Extract the (x, y) coordinate from the center of the cell holding the provided text.  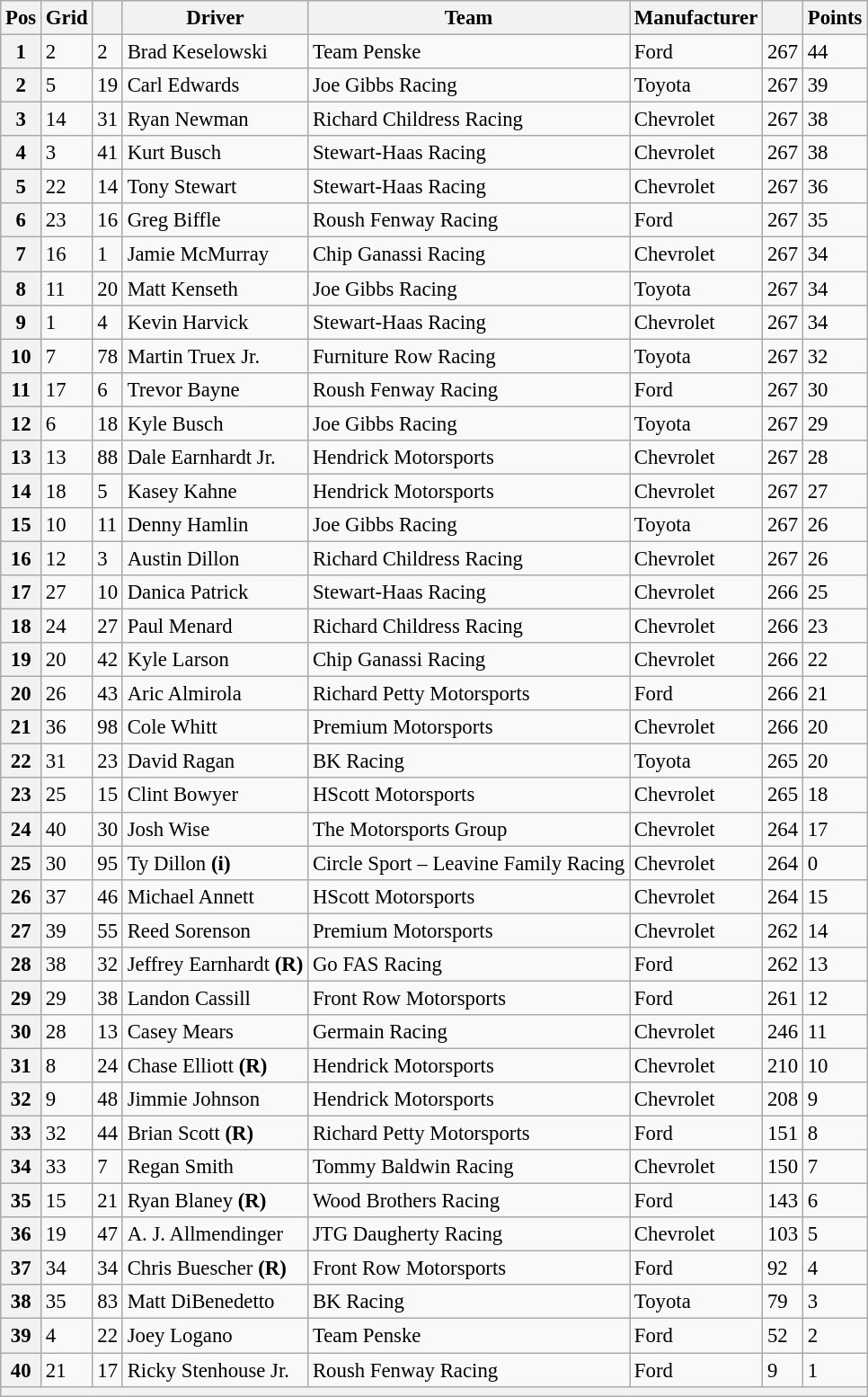
Greg Biffle (215, 220)
92 (784, 1268)
Aric Almirola (215, 694)
Martin Truex Jr. (215, 356)
48 (108, 1099)
Regan Smith (215, 1167)
42 (108, 660)
David Ragan (215, 761)
78 (108, 356)
55 (108, 930)
Go FAS Racing (469, 965)
Trevor Bayne (215, 389)
Jeffrey Earnhardt (R) (215, 965)
150 (784, 1167)
41 (108, 153)
43 (108, 694)
210 (784, 1065)
Kyle Larson (215, 660)
Kyle Busch (215, 423)
Michael Annett (215, 896)
Carl Edwards (215, 85)
Matt DiBenedetto (215, 1303)
Landon Cassill (215, 998)
Brad Keselowski (215, 52)
Dale Earnhardt Jr. (215, 458)
Germain Racing (469, 1032)
Austin Dillon (215, 558)
Kevin Harvick (215, 322)
95 (108, 863)
JTG Daugherty Racing (469, 1234)
Reed Sorenson (215, 930)
261 (784, 998)
Ty Dillon (i) (215, 863)
151 (784, 1134)
Ryan Blaney (R) (215, 1201)
Paul Menard (215, 627)
Chase Elliott (R) (215, 1065)
Casey Mears (215, 1032)
Clint Bowyer (215, 796)
Driver (215, 18)
83 (108, 1303)
246 (784, 1032)
Tony Stewart (215, 187)
Team (469, 18)
Chris Buescher (R) (215, 1268)
A. J. Allmendinger (215, 1234)
Ryan Newman (215, 120)
Matt Kenseth (215, 289)
Josh Wise (215, 829)
Kasey Kahne (215, 491)
208 (784, 1099)
98 (108, 727)
Joey Logano (215, 1336)
Tommy Baldwin Racing (469, 1167)
88 (108, 458)
Denny Hamlin (215, 525)
Grid (66, 18)
Kurt Busch (215, 153)
143 (784, 1201)
Cole Whitt (215, 727)
47 (108, 1234)
Jimmie Johnson (215, 1099)
Points (834, 18)
Wood Brothers Racing (469, 1201)
Furniture Row Racing (469, 356)
0 (834, 863)
103 (784, 1234)
Pos (22, 18)
Brian Scott (R) (215, 1134)
Jamie McMurray (215, 254)
Danica Patrick (215, 592)
Ricky Stenhouse Jr. (215, 1370)
Manufacturer (696, 18)
The Motorsports Group (469, 829)
Circle Sport – Leavine Family Racing (469, 863)
46 (108, 896)
52 (784, 1336)
79 (784, 1303)
